Scan for the cell matching the given text and deliver its (x, y) coordinate at center. 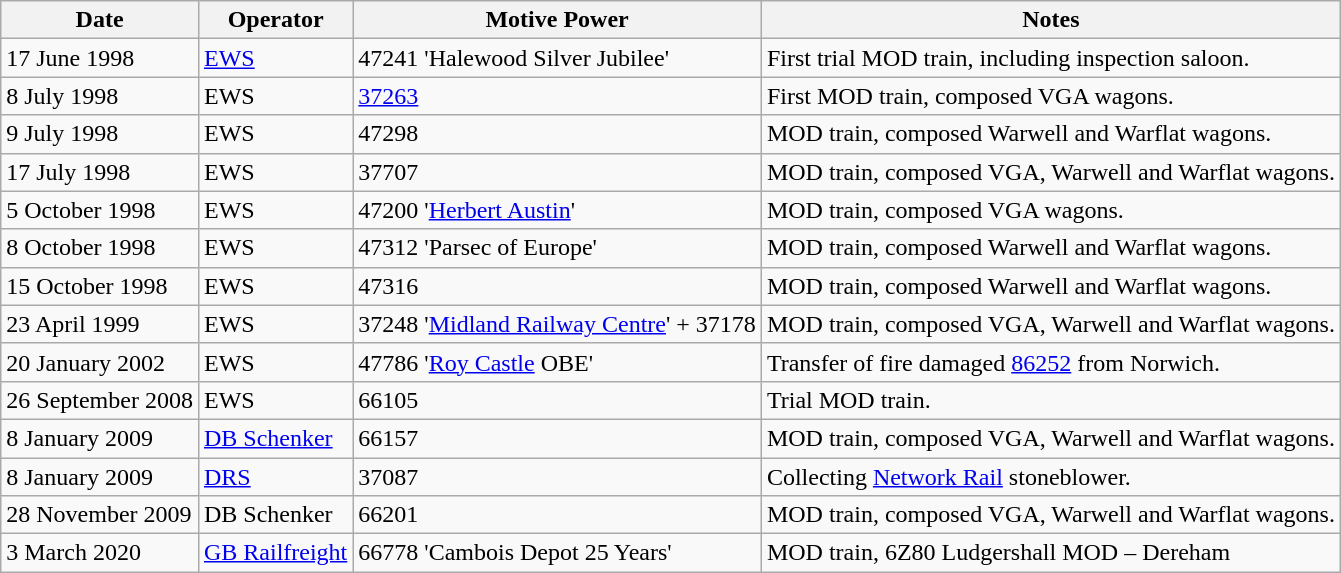
47312 'Parsec of Europe' (558, 248)
First trial MOD train, including inspection saloon. (1050, 58)
47200 'Herbert Austin' (558, 210)
17 June 1998 (100, 58)
47316 (558, 286)
5 October 1998 (100, 210)
First MOD train, composed VGA wagons. (1050, 96)
Notes (1050, 20)
Transfer of fire damaged 86252 from Norwich. (1050, 362)
Collecting Network Rail stoneblower. (1050, 477)
47241 'Halewood Silver Jubilee' (558, 58)
26 September 2008 (100, 400)
DRS (275, 477)
66157 (558, 438)
23 April 1999 (100, 324)
8 October 1998 (100, 248)
9 July 1998 (100, 134)
Date (100, 20)
47786 'Roy Castle OBE' (558, 362)
Operator (275, 20)
17 July 1998 (100, 172)
47298 (558, 134)
66778 'Cambois Depot 25 Years' (558, 553)
66201 (558, 515)
MOD train, composed VGA wagons. (1050, 210)
8 July 1998 (100, 96)
66105 (558, 400)
3 March 2020 (100, 553)
37087 (558, 477)
37263 (558, 96)
GB Railfreight (275, 553)
Trial MOD train. (1050, 400)
20 January 2002 (100, 362)
37248 'Midland Railway Centre' + 37178 (558, 324)
Motive Power (558, 20)
37707 (558, 172)
28 November 2009 (100, 515)
MOD train, 6Z80 Ludgershall MOD – Dereham (1050, 553)
15 October 1998 (100, 286)
